Search for the cell housing the specified text and yield its (x, y) center coordinate. 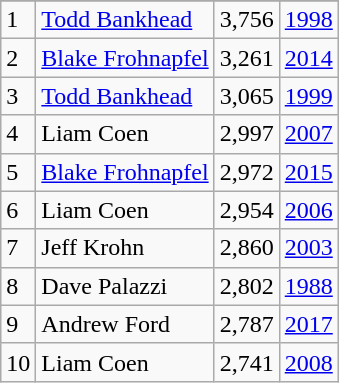
2,787 (246, 324)
Dave Palazzi (125, 286)
1998 (308, 20)
2,860 (246, 248)
6 (18, 210)
2008 (308, 362)
3 (18, 96)
2,997 (246, 134)
Jeff Krohn (125, 248)
2,954 (246, 210)
3,065 (246, 96)
8 (18, 286)
2015 (308, 172)
Andrew Ford (125, 324)
10 (18, 362)
3,756 (246, 20)
2006 (308, 210)
1988 (308, 286)
7 (18, 248)
5 (18, 172)
2,741 (246, 362)
2,802 (246, 286)
1999 (308, 96)
2 (18, 58)
9 (18, 324)
2003 (308, 248)
2007 (308, 134)
3,261 (246, 58)
2017 (308, 324)
4 (18, 134)
2014 (308, 58)
2,972 (246, 172)
1 (18, 20)
